Return (X, Y) of the center of cell containing provided text 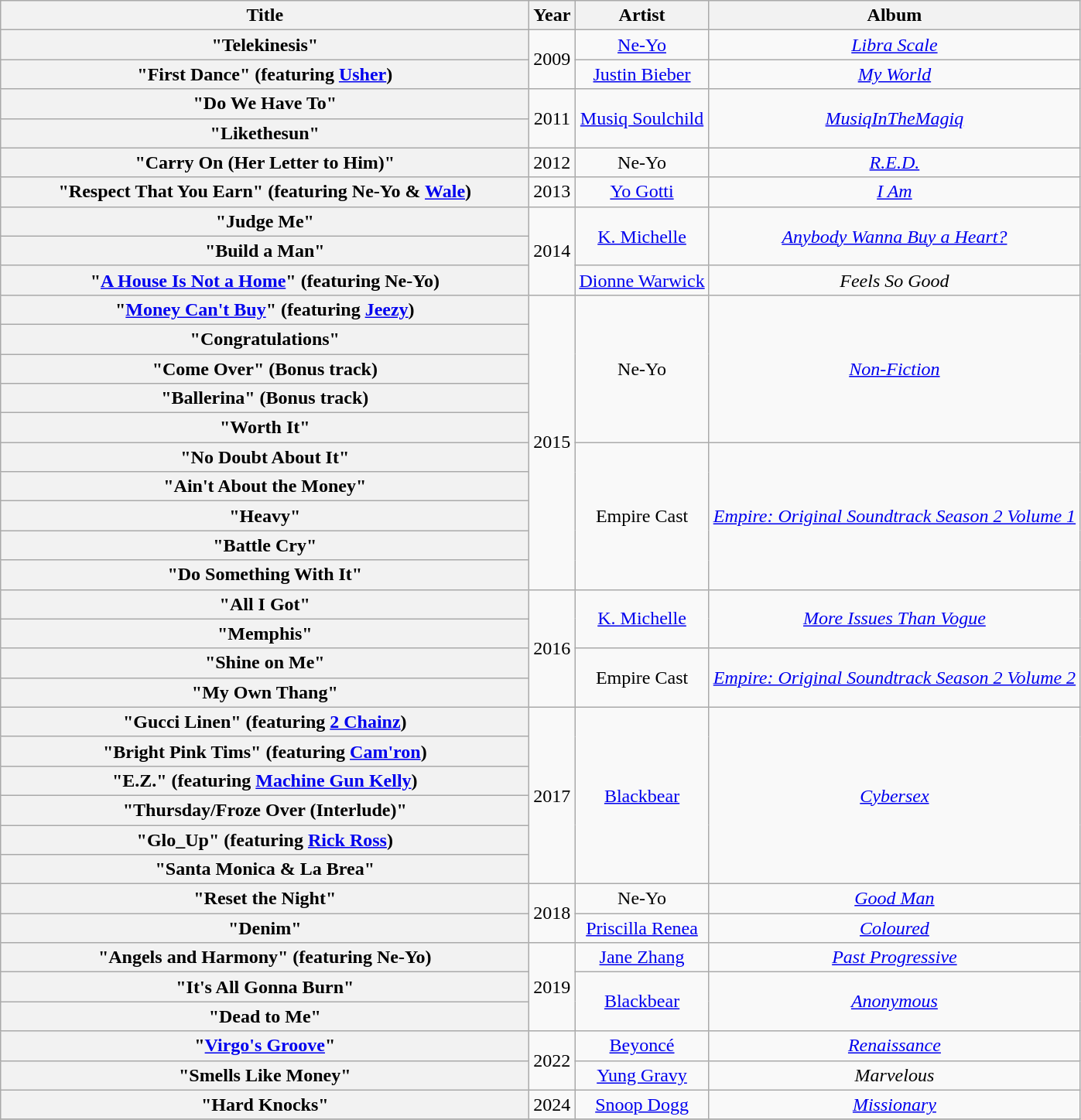
Jane Zhang (642, 958)
2011 (552, 118)
"Build a Man" (265, 251)
Feels So Good (895, 280)
"Ballerina" (Bonus track) (265, 398)
2009 (552, 60)
"Virgo's Groove" (265, 1046)
Anonymous (895, 1002)
Year (552, 15)
"Telekinesis" (265, 45)
"Shine on Me" (265, 663)
2015 (552, 442)
Renaissance (895, 1046)
Libra Scale (895, 45)
"Do We Have To" (265, 104)
"Memphis" (265, 633)
"Thursday/Froze Over (Interlude)" (265, 810)
Title (265, 15)
"All I Got" (265, 604)
Cybersex (895, 795)
2022 (552, 1060)
"My Own Thang" (265, 692)
2017 (552, 795)
Justin Bieber (642, 74)
Marvelous (895, 1075)
Yung Gravy (642, 1075)
My World (895, 74)
"E.Z." (featuring Machine Gun Kelly) (265, 780)
Priscilla Renea (642, 928)
"Gucci Linen" (featuring 2 Chainz) (265, 722)
MusiqInTheMagiq (895, 118)
2018 (552, 913)
"Judge Me" (265, 221)
Good Man (895, 899)
"Money Can't Buy" (featuring Jeezy) (265, 309)
"Ain't About the Money" (265, 487)
"Santa Monica & La Brea" (265, 869)
"Congratulations" (265, 339)
"Smells Like Money" (265, 1075)
"Do Something With It" (265, 575)
"Bright Pink Tims" (featuring Cam'ron) (265, 751)
Snoop Dogg (642, 1105)
"Battle Cry" (265, 545)
"Angels and Harmony" (featuring Ne-Yo) (265, 958)
"Dead to Me" (265, 1016)
I Am (895, 192)
"A House Is Not a Home" (featuring Ne-Yo) (265, 280)
"No Doubt About It" (265, 457)
Coloured (895, 928)
"Carry On (Her Letter to Him)" (265, 162)
Non-Fiction (895, 368)
Artist (642, 15)
2013 (552, 192)
Empire: Original Soundtrack Season 2 Volume 2 (895, 678)
Beyoncé (642, 1046)
"First Dance" (featuring Usher) (265, 74)
"Worth It" (265, 428)
"Reset the Night" (265, 899)
2014 (552, 251)
Album (895, 15)
More Issues Than Vogue (895, 619)
R.E.D. (895, 162)
2024 (552, 1105)
Dionne Warwick (642, 280)
"Likethesun" (265, 133)
"It's All Gonna Burn" (265, 987)
"Respect That You Earn" (featuring Ne-Yo & Wale) (265, 192)
Musiq Soulchild (642, 118)
"Heavy" (265, 516)
Yo Gotti (642, 192)
Anybody Wanna Buy a Heart? (895, 236)
Missionary (895, 1105)
2019 (552, 987)
Empire: Original Soundtrack Season 2 Volume 1 (895, 516)
2012 (552, 162)
"Glo_Up" (featuring Rick Ross) (265, 839)
"Come Over" (Bonus track) (265, 369)
Past Progressive (895, 958)
"Hard Knocks" (265, 1105)
2016 (552, 648)
"Denim" (265, 928)
